For the text-containing cell, return its midpoint in (x, y) coordinate format. 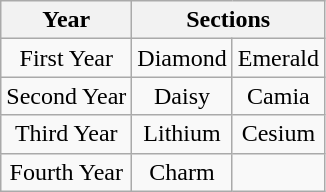
Diamond (182, 58)
First Year (66, 58)
Third Year (66, 134)
Charm (182, 172)
Emerald (278, 58)
Year (66, 20)
Sections (228, 20)
Lithium (182, 134)
Cesium (278, 134)
Daisy (182, 96)
Camia (278, 96)
Fourth Year (66, 172)
Second Year (66, 96)
